Scan for the cell matching the given text and deliver its [x, y] coordinate at center. 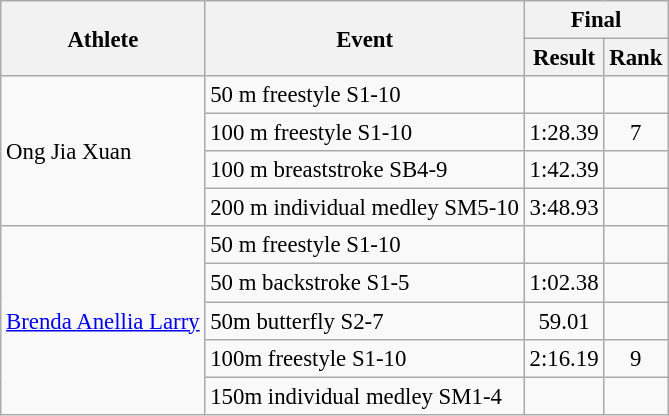
9 [636, 358]
200 m individual medley SM5-10 [364, 208]
Final [596, 20]
50m butterfly S2-7 [364, 321]
Brenda Anellia Larry [103, 320]
Result [564, 58]
100m freestyle S1-10 [364, 358]
100 m freestyle S1-10 [364, 133]
1:02.38 [564, 283]
50 m backstroke S1-5 [364, 283]
100 m breaststroke SB4-9 [364, 170]
7 [636, 133]
59.01 [564, 321]
150m individual medley SM1-4 [364, 396]
2:16.19 [564, 358]
Ong Jia Xuan [103, 151]
Event [364, 38]
Rank [636, 58]
3:48.93 [564, 208]
Athlete [103, 38]
1:42.39 [564, 170]
1:28.39 [564, 133]
